Search for the cell housing the specified text and yield its (X, Y) center coordinate. 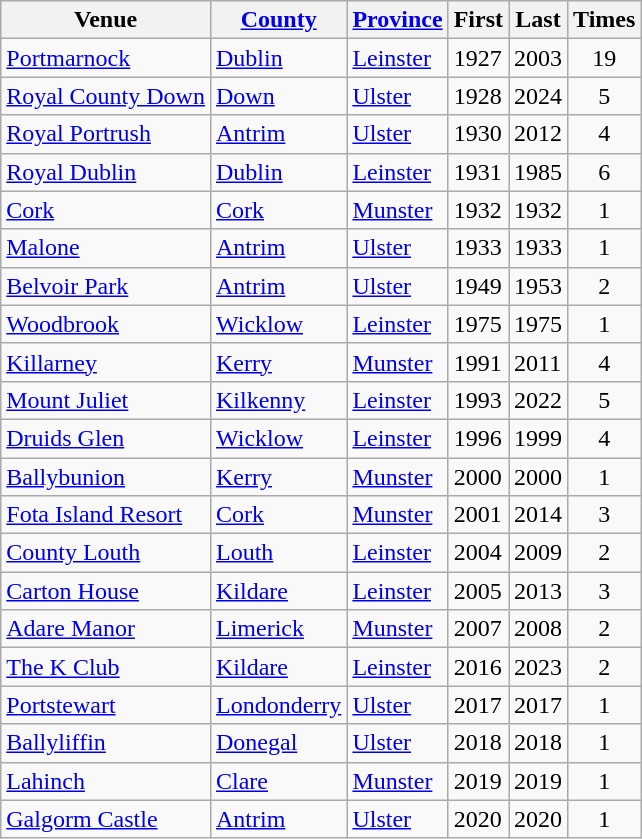
2004 (478, 553)
Ballyliffin (106, 743)
Royal County Down (106, 96)
2012 (538, 134)
2022 (538, 400)
Province (398, 20)
Louth (278, 553)
2024 (538, 96)
Carton House (106, 591)
Woodbrook (106, 324)
2011 (538, 362)
Last (538, 20)
The K Club (106, 667)
Limerick (278, 629)
First (478, 20)
Fota Island Resort (106, 515)
Times (604, 20)
Ballybunion (106, 477)
Mount Juliet (106, 400)
19 (604, 58)
Galgorm Castle (106, 819)
County Louth (106, 553)
Lahinch (106, 781)
1985 (538, 172)
Clare (278, 781)
Venue (106, 20)
2009 (538, 553)
1930 (478, 134)
1993 (478, 400)
Malone (106, 248)
2014 (538, 515)
2007 (478, 629)
County (278, 20)
1931 (478, 172)
Royal Dublin (106, 172)
2023 (538, 667)
1949 (478, 286)
Londonderry (278, 705)
Kilkenny (278, 400)
2008 (538, 629)
1999 (538, 438)
1991 (478, 362)
Belvoir Park (106, 286)
1927 (478, 58)
Killarney (106, 362)
Royal Portrush (106, 134)
Portmarnock (106, 58)
1996 (478, 438)
2005 (478, 591)
2013 (538, 591)
Portstewart (106, 705)
6 (604, 172)
2016 (478, 667)
Donegal (278, 743)
1928 (478, 96)
2003 (538, 58)
Down (278, 96)
2001 (478, 515)
Adare Manor (106, 629)
1953 (538, 286)
Druids Glen (106, 438)
